Pinpoint the cell where the given text exists, returning its (x, y) midpoint coordinate. 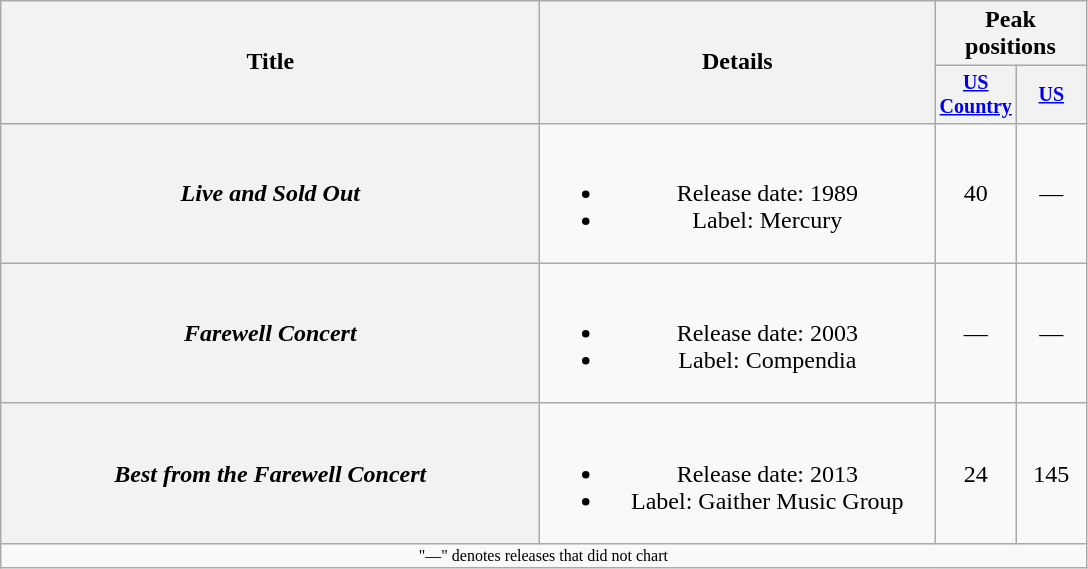
Live and Sold Out (270, 193)
Release date: 2003Label: Compendia (738, 333)
Farewell Concert (270, 333)
Release date: 2013Label: Gaither Music Group (738, 473)
Best from the Farewell Concert (270, 473)
US Country (976, 94)
Release date: 1989Label: Mercury (738, 193)
Details (738, 62)
"—" denotes releases that did not chart (544, 555)
US (1052, 94)
Title (270, 62)
Peak positions (1010, 34)
40 (976, 193)
145 (1052, 473)
24 (976, 473)
